Pinpoint the cell where the given text exists, returning its (X, Y) midpoint coordinate. 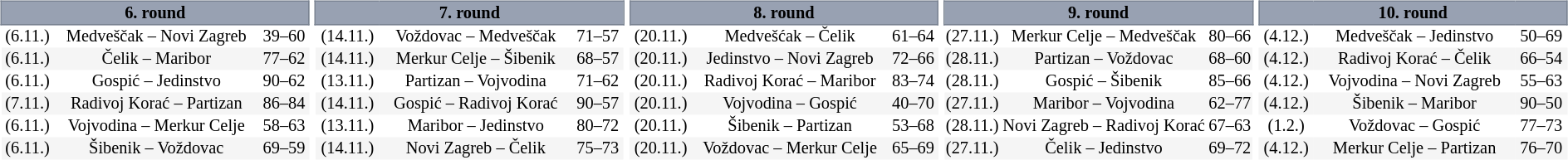
Medvešćak – Čelik (791, 36)
80–66 (1231, 36)
85–66 (1231, 81)
Gospić – Jedinstvo (156, 81)
Šibenik – Voždovac (156, 149)
Merkur Celje – Šibenik (476, 60)
Čelik – Maribor (156, 60)
Vojvodina – Merkur Celje (156, 126)
Partizan – Vojvodina (476, 81)
Novi Zagreb – Čelik (476, 149)
80–72 (598, 126)
Šibenik – Partizan (791, 126)
75–73 (598, 149)
Vojvodina – Novi Zagreb (1415, 81)
Partizan – Voždovac (1105, 60)
72–66 (913, 60)
66–54 (1541, 60)
Voždovac – Gospić (1415, 126)
86–84 (284, 104)
8. round (784, 12)
58–63 (284, 126)
10. round (1414, 12)
7. round (470, 12)
77–73 (1541, 126)
83–74 (913, 81)
Jedinstvo – Novi Zagreb (791, 60)
Vojvodina – Gospić (791, 104)
90–50 (1541, 104)
Maribor – Jedinstvo (476, 126)
55–63 (1541, 81)
Gospić – Radivoj Korać (476, 104)
6. round (154, 12)
77–62 (284, 60)
90–62 (284, 81)
67–63 (1231, 126)
62–77 (1231, 104)
61–64 (913, 36)
Medveščak – Novi Zagreb (156, 36)
71–62 (598, 81)
76–70 (1541, 149)
Medveščak – Jedinstvo (1415, 36)
(7.11.) (27, 104)
Radivoj Korać – Maribor (791, 81)
Gospić – Šibenik (1105, 81)
Čelik – Jedinstvo (1105, 149)
50–69 (1541, 36)
39–60 (284, 36)
53–68 (913, 126)
Šibenik – Maribor (1415, 104)
65–69 (913, 149)
Radivoj Korać – Partizan (156, 104)
Voždovac – Medveščak (476, 36)
68–57 (598, 60)
(1.2.) (1286, 126)
40–70 (913, 104)
9. round (1098, 12)
Voždovac – Merkur Celje (791, 149)
Merkur Celje – Partizan (1415, 149)
71–57 (598, 36)
Maribor – Vojvodina (1105, 104)
Novi Zagreb – Radivoj Korać (1105, 126)
69–59 (284, 149)
68–60 (1231, 60)
Radivoj Korać – Čelik (1415, 60)
90–57 (598, 104)
Merkur Celje – Medveščak (1105, 36)
69–72 (1231, 149)
